Return the [x, y] coordinate for the center point of the cell that contains the specified text.  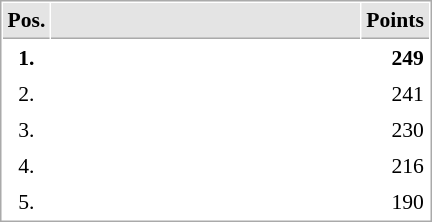
2. [26, 93]
249 [396, 57]
241 [396, 93]
1. [26, 57]
3. [26, 129]
190 [396, 201]
5. [26, 201]
216 [396, 165]
4. [26, 165]
230 [396, 129]
Pos. [26, 21]
Points [396, 21]
